Scan for the cell matching the given text and deliver its [X, Y] coordinate at center. 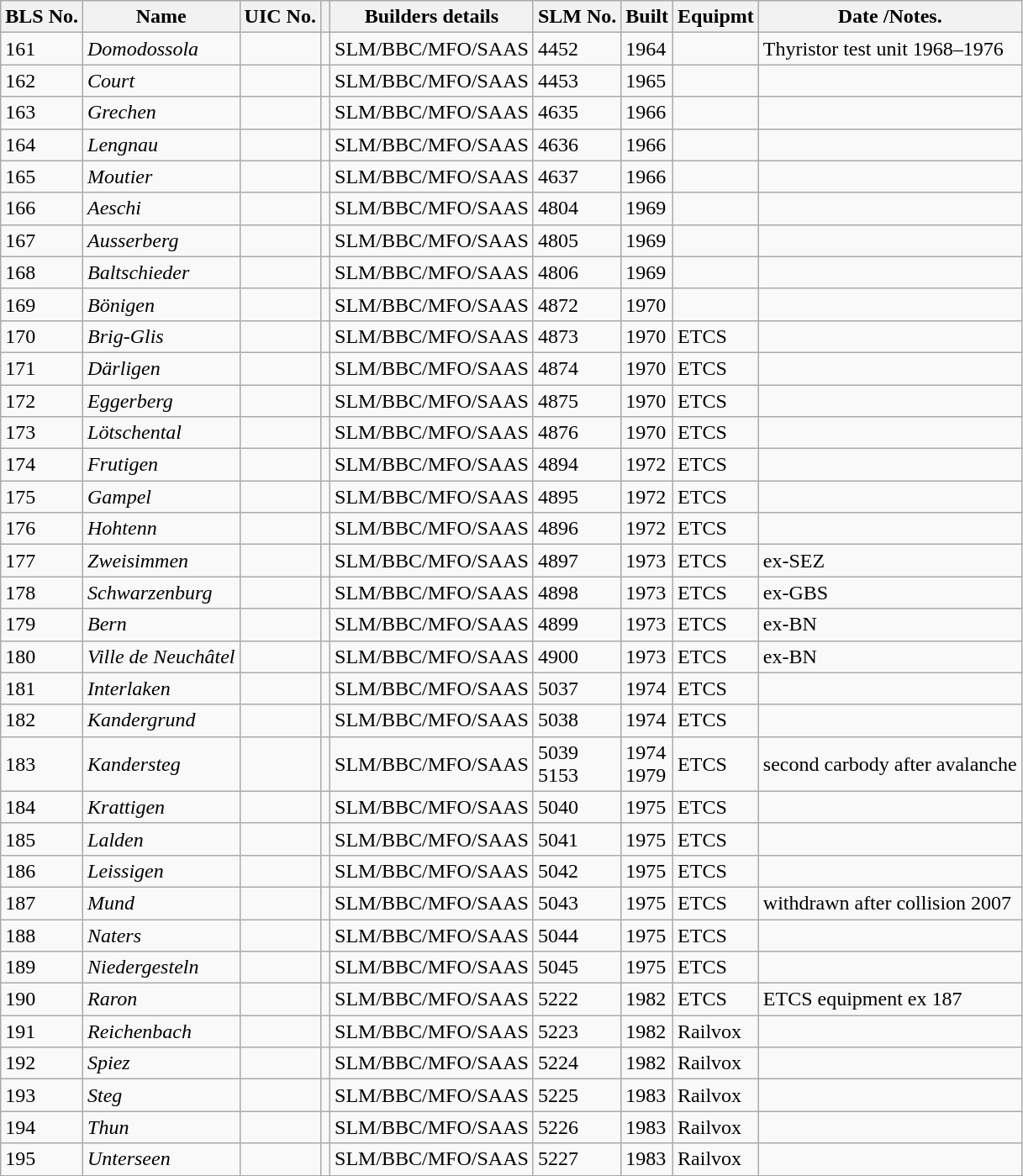
Kandergrund [161, 720]
Thyristor test unit 1968–1976 [889, 49]
ex-GBS [889, 593]
5227 [577, 1159]
182 [42, 720]
188 [42, 936]
Court [161, 81]
171 [42, 368]
4897 [577, 561]
Steg [161, 1095]
Gampel [161, 497]
174 [42, 465]
5037 [577, 688]
164 [42, 145]
Date /Notes. [889, 17]
193 [42, 1095]
1964 [647, 49]
5224 [577, 1063]
Equipmt [716, 17]
Därligen [161, 368]
Name [161, 17]
19741979 [647, 763]
Lengnau [161, 145]
5043 [577, 903]
50395153 [577, 763]
4806 [577, 272]
176 [42, 529]
Schwarzenburg [161, 593]
Aeschi [161, 208]
195 [42, 1159]
4452 [577, 49]
177 [42, 561]
Builders details [432, 17]
Interlaken [161, 688]
161 [42, 49]
4900 [577, 657]
4453 [577, 81]
4876 [577, 433]
5038 [577, 720]
Moutier [161, 177]
5042 [577, 871]
Baltschieder [161, 272]
5045 [577, 968]
Unterseen [161, 1159]
5222 [577, 999]
Lötschental [161, 433]
4636 [577, 145]
185 [42, 839]
4875 [577, 401]
163 [42, 113]
4874 [577, 368]
Frutigen [161, 465]
5040 [577, 807]
Brig-Glis [161, 336]
4895 [577, 497]
Zweisimmen [161, 561]
Leissigen [161, 871]
4896 [577, 529]
178 [42, 593]
4899 [577, 625]
194 [42, 1127]
Lalden [161, 839]
170 [42, 336]
Eggerberg [161, 401]
withdrawn after collision 2007 [889, 903]
165 [42, 177]
5044 [577, 936]
172 [42, 401]
ETCS equipment ex 187 [889, 999]
ex-SEZ [889, 561]
Krattigen [161, 807]
169 [42, 304]
5226 [577, 1127]
5041 [577, 839]
4805 [577, 240]
4873 [577, 336]
BLS No. [42, 17]
Hohtenn [161, 529]
4898 [577, 593]
5225 [577, 1095]
Naters [161, 936]
184 [42, 807]
Thun [161, 1127]
4872 [577, 304]
187 [42, 903]
SLM No. [577, 17]
Grechen [161, 113]
192 [42, 1063]
1965 [647, 81]
4894 [577, 465]
168 [42, 272]
4635 [577, 113]
4637 [577, 177]
191 [42, 1031]
Bern [161, 625]
175 [42, 497]
162 [42, 81]
183 [42, 763]
Built [647, 17]
Domodossola [161, 49]
Ausserberg [161, 240]
Spiez [161, 1063]
4804 [577, 208]
Mund [161, 903]
Kandersteg [161, 763]
Reichenbach [161, 1031]
UIC No. [280, 17]
173 [42, 433]
Ville de Neuchâtel [161, 657]
181 [42, 688]
166 [42, 208]
179 [42, 625]
186 [42, 871]
5223 [577, 1031]
Niedergesteln [161, 968]
180 [42, 657]
Bönigen [161, 304]
189 [42, 968]
Raron [161, 999]
167 [42, 240]
second carbody after avalanche [889, 763]
190 [42, 999]
